Identify which cell holds the provided text, then report its (x, y) central coordinate. 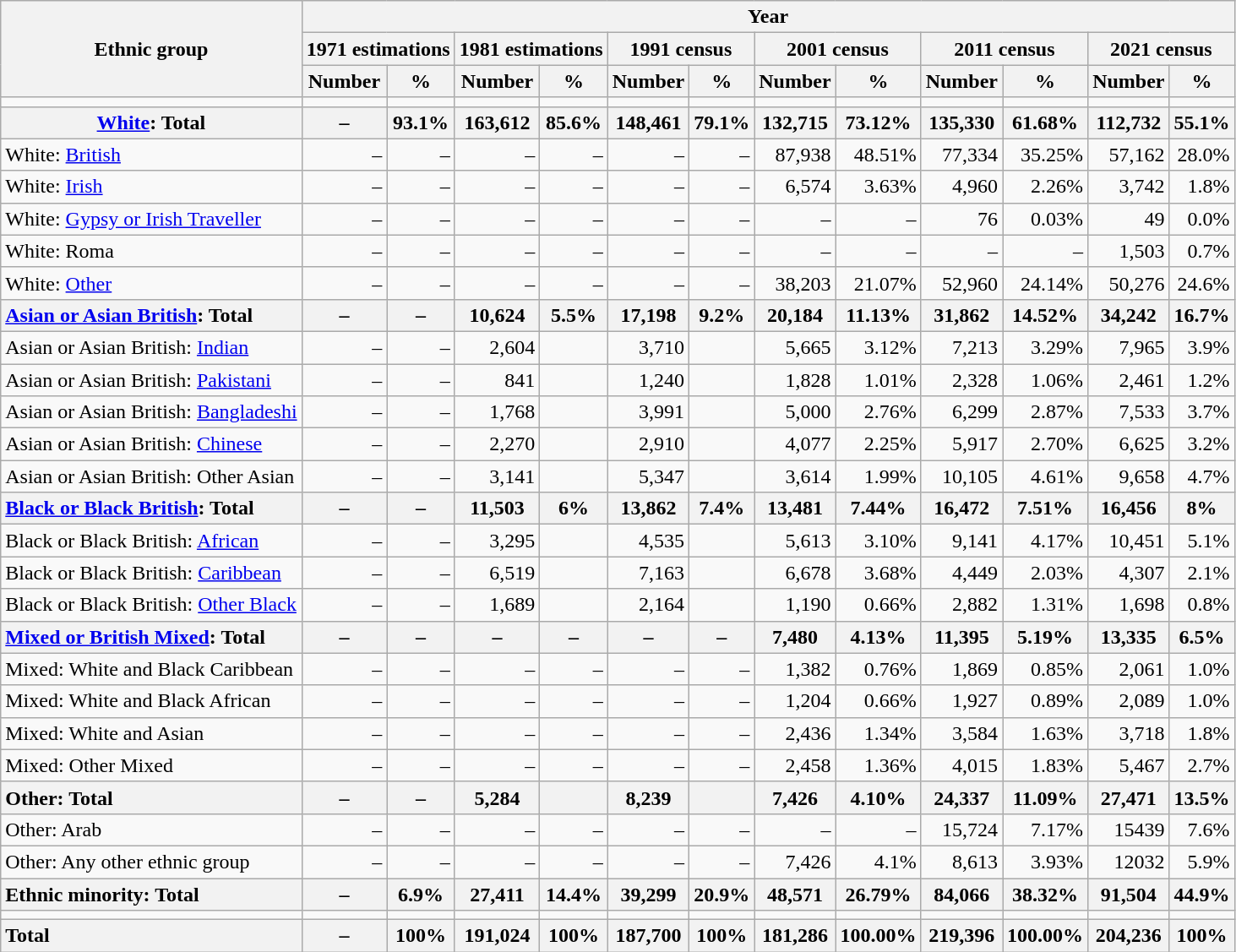
1.99% (879, 476)
13,481 (795, 509)
27,411 (497, 895)
2,270 (497, 444)
87,938 (795, 155)
11.13% (879, 315)
24,337 (961, 797)
38.32% (1046, 895)
112,732 (1129, 122)
3,718 (1129, 733)
1,828 (795, 379)
204,236 (1129, 936)
10,624 (497, 315)
44.9% (1201, 895)
Mixed or British Mixed: Total (151, 637)
4.10% (879, 797)
1,927 (961, 701)
Mixed: Other Mixed (151, 765)
2,061 (1129, 669)
2.76% (879, 412)
4.17% (1046, 541)
Asian or Asian British: Total (151, 315)
2021 census (1161, 49)
1,689 (497, 605)
16.7% (1201, 315)
76 (961, 219)
3,141 (497, 476)
0.7% (1201, 251)
17,198 (648, 315)
3.7% (1201, 412)
Asian or Asian British: Bangladeshi (151, 412)
20.9% (721, 895)
10,451 (1129, 541)
5,000 (795, 412)
3,295 (497, 541)
1.36% (879, 765)
2,882 (961, 605)
6,519 (497, 573)
White: Total (151, 122)
84,066 (961, 895)
3.29% (1046, 347)
5,665 (795, 347)
0.8% (1201, 605)
93.1% (421, 122)
1,240 (648, 379)
13,335 (1129, 637)
55.1% (1201, 122)
Other: Any other ethnic group (151, 862)
7,213 (961, 347)
16,456 (1129, 509)
3,614 (795, 476)
27,471 (1129, 797)
1.34% (879, 733)
0.0% (1201, 219)
Total (151, 936)
6% (574, 509)
Asian or Asian British: Chinese (151, 444)
20,184 (795, 315)
3.10% (879, 541)
4.1% (879, 862)
13,862 (648, 509)
14.4% (574, 895)
5,284 (497, 797)
14.52% (1046, 315)
1991 census (681, 49)
Year (768, 17)
15439 (1129, 830)
1,190 (795, 605)
2,458 (795, 765)
3,584 (961, 733)
0.89% (1046, 701)
57,162 (1129, 155)
3.63% (879, 187)
Black or Black British: Total (151, 509)
Black or Black British: Other Black (151, 605)
7,480 (795, 637)
5.5% (574, 315)
15,724 (961, 830)
1.01% (879, 379)
841 (497, 379)
6.9% (421, 895)
191,024 (497, 936)
2.70% (1046, 444)
132,715 (795, 122)
5.19% (1046, 637)
Black or Black British: Caribbean (151, 573)
2.03% (1046, 573)
1.31% (1046, 605)
49 (1129, 219)
White: Gypsy or Irish Traveller (151, 219)
1.2% (1201, 379)
91,504 (1129, 895)
7.4% (721, 509)
50,276 (1129, 283)
28.0% (1201, 155)
187,700 (648, 936)
34,242 (1129, 315)
24.6% (1201, 283)
1.06% (1046, 379)
16,472 (961, 509)
3.9% (1201, 347)
0.85% (1046, 669)
2,089 (1129, 701)
2.87% (1046, 412)
2,328 (961, 379)
6,678 (795, 573)
Mixed: White and Black African (151, 701)
Asian or Asian British: Other Asian (151, 476)
13.5% (1201, 797)
12032 (1129, 862)
3.68% (879, 573)
7,533 (1129, 412)
85.6% (574, 122)
5,467 (1129, 765)
9.2% (721, 315)
1,204 (795, 701)
11,395 (961, 637)
48,571 (795, 895)
7,163 (648, 573)
24.14% (1046, 283)
163,612 (497, 122)
77,334 (961, 155)
7,965 (1129, 347)
2,604 (497, 347)
39,299 (648, 895)
3,991 (648, 412)
3,742 (1129, 187)
4.13% (879, 637)
2.1% (1201, 573)
11,503 (497, 509)
219,396 (961, 936)
181,286 (795, 936)
79.1% (721, 122)
Other: Arab (151, 830)
Asian or Asian British: Pakistani (151, 379)
0.76% (879, 669)
4,015 (961, 765)
8% (1201, 509)
4.61% (1046, 476)
Black or Black British: African (151, 541)
73.12% (879, 122)
52,960 (961, 283)
8,239 (648, 797)
7.51% (1046, 509)
38,203 (795, 283)
3.12% (879, 347)
Other: Total (151, 797)
148,461 (648, 122)
26.79% (879, 895)
3.93% (1046, 862)
4,307 (1129, 573)
4,960 (961, 187)
5,613 (795, 541)
48.51% (879, 155)
9,658 (1129, 476)
Asian or Asian British: Indian (151, 347)
1981 estimations (531, 49)
2.26% (1046, 187)
4,449 (961, 573)
31,862 (961, 315)
2011 census (1004, 49)
11.09% (1046, 797)
1971 estimations (378, 49)
21.07% (879, 283)
2001 census (838, 49)
White: Irish (151, 187)
White: British (151, 155)
7.6% (1201, 830)
35.25% (1046, 155)
1,768 (497, 412)
2.7% (1201, 765)
5,347 (648, 476)
Ethnic group (151, 49)
1,698 (1129, 605)
61.68% (1046, 122)
6,574 (795, 187)
2,910 (648, 444)
5.9% (1201, 862)
4,535 (648, 541)
Mixed: White and Asian (151, 733)
4.7% (1201, 476)
1,869 (961, 669)
7.44% (879, 509)
6,299 (961, 412)
6.5% (1201, 637)
135,330 (961, 122)
5.1% (1201, 541)
6,625 (1129, 444)
2,164 (648, 605)
2.25% (879, 444)
2,436 (795, 733)
1.63% (1046, 733)
0.03% (1046, 219)
7.17% (1046, 830)
2,461 (1129, 379)
4,077 (795, 444)
1.83% (1046, 765)
White: Roma (151, 251)
10,105 (961, 476)
3,710 (648, 347)
5,917 (961, 444)
1,503 (1129, 251)
Ethnic minority: Total (151, 895)
9,141 (961, 541)
8,613 (961, 862)
Mixed: White and Black Caribbean (151, 669)
1,382 (795, 669)
White: Other (151, 283)
3.2% (1201, 444)
